Find where the given text appears and provide that cell's center as (x, y) coordinate. 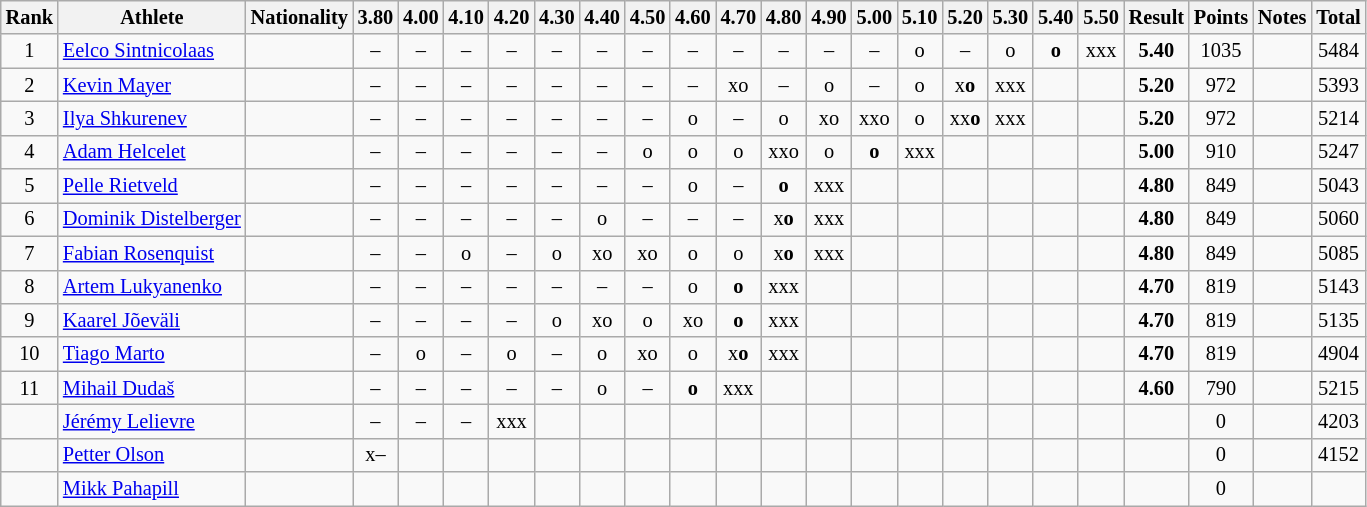
11 (30, 388)
4.10 (466, 17)
Result (1156, 17)
Notes (1282, 17)
Dominik Distelberger (152, 219)
790 (1221, 388)
4904 (1338, 354)
5.50 (1100, 17)
5.30 (1010, 17)
1 (30, 51)
Athlete (152, 17)
4203 (1338, 421)
x– (376, 455)
4 (30, 152)
2 (30, 85)
Mikk Pahapill (152, 489)
Nationality (300, 17)
Tiago Marto (152, 354)
9 (30, 320)
5214 (1338, 118)
Adam Helcelet (152, 152)
5484 (1338, 51)
5143 (1338, 287)
Kevin Mayer (152, 85)
4.00 (420, 17)
4.50 (648, 17)
Jérémy Lelievre (152, 421)
5393 (1338, 85)
5247 (1338, 152)
Ilya Shkurenev (152, 118)
5043 (1338, 186)
8 (30, 287)
4.20 (512, 17)
5 (30, 186)
4152 (1338, 455)
Kaarel Jõeväli (152, 320)
10 (30, 354)
6 (30, 219)
Points (1221, 17)
Fabian Rosenquist (152, 253)
Eelco Sintnicolaas (152, 51)
3.80 (376, 17)
910 (1221, 152)
Mihail Dudaš (152, 388)
3 (30, 118)
1035 (1221, 51)
Pelle Rietveld (152, 186)
5060 (1338, 219)
7 (30, 253)
5215 (1338, 388)
Artem Lukyanenko (152, 287)
Petter Olson (152, 455)
4.40 (602, 17)
Rank (30, 17)
5.10 (920, 17)
5135 (1338, 320)
Total (1338, 17)
4.90 (828, 17)
4.30 (556, 17)
5085 (1338, 253)
